Return [x, y] of the center of cell containing provided text 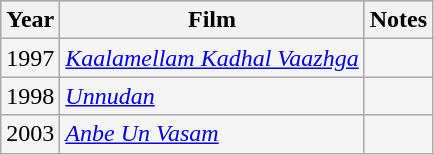
Year [30, 20]
Film [212, 20]
1998 [30, 96]
2003 [30, 134]
Unnudan [212, 96]
Kaalamellam Kadhal Vaazhga [212, 58]
Notes [398, 20]
Anbe Un Vasam [212, 134]
1997 [30, 58]
